Provide the (X, Y) coordinate of the cell's center where the given text is located.  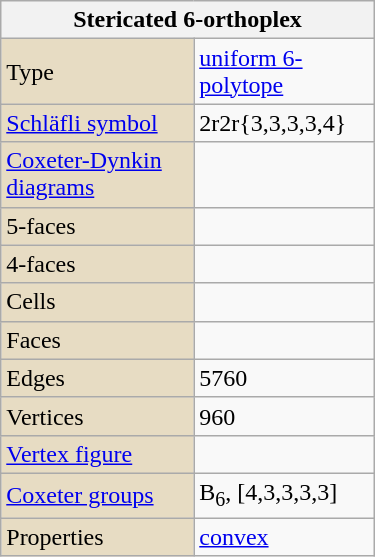
960 (284, 416)
Vertex figure (98, 454)
Vertices (98, 416)
Type (98, 72)
4-faces (98, 264)
Coxeter groups (98, 495)
5-faces (98, 226)
B6, [4,3,3,3,3] (284, 495)
Stericated 6-orthoplex (188, 20)
Properties (98, 537)
Edges (98, 378)
Faces (98, 340)
Coxeter-Dynkin diagrams (98, 174)
Schläfli symbol (98, 123)
5760 (284, 378)
convex (284, 537)
uniform 6-polytope (284, 72)
2r2r{3,3,3,3,4} (284, 123)
Cells (98, 302)
